Output the [x, y] coordinate of the center of the cell containing the given text.  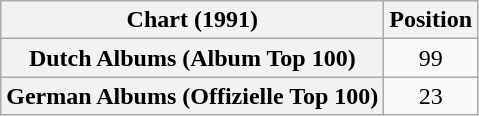
23 [431, 96]
Dutch Albums (Album Top 100) [192, 58]
German Albums (Offizielle Top 100) [192, 96]
99 [431, 58]
Position [431, 20]
Chart (1991) [192, 20]
